Provide the [X, Y] coordinate of the cell's center where the given text is located.  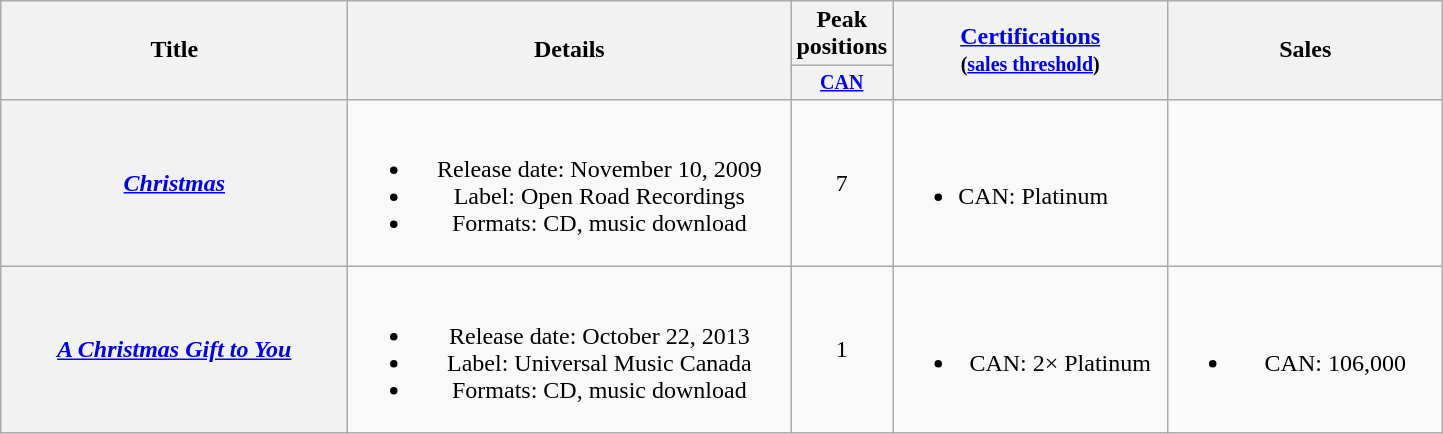
7 [842, 182]
CAN [842, 82]
CAN: 2× Platinum [1030, 350]
Sales [1306, 50]
CAN: Platinum [1030, 182]
Release date: November 10, 2009Label: Open Road RecordingsFormats: CD, music download [570, 182]
CAN: 106,000 [1306, 350]
Details [570, 50]
Certifications(sales threshold) [1030, 50]
1 [842, 350]
Title [174, 50]
Christmas [174, 182]
Release date: October 22, 2013Label: Universal Music CanadaFormats: CD, music download [570, 350]
A Christmas Gift to You [174, 350]
Peak positions [842, 34]
